Locate the cell with the specified text and output its [x, y] center coordinate. 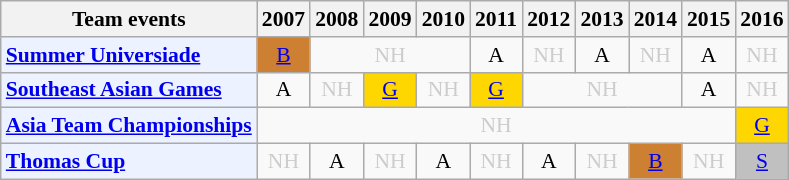
2010 [444, 19]
2007 [284, 19]
Asia Team Championships [129, 126]
2014 [656, 19]
Thomas Cup [129, 162]
Team events [129, 19]
2013 [602, 19]
S [762, 162]
Summer Universiade [129, 55]
2016 [762, 19]
2011 [496, 19]
2008 [336, 19]
2012 [548, 19]
Southeast Asian Games [129, 90]
2009 [390, 19]
2015 [708, 19]
